Scan for the cell matching the given text and deliver its (x, y) coordinate at center. 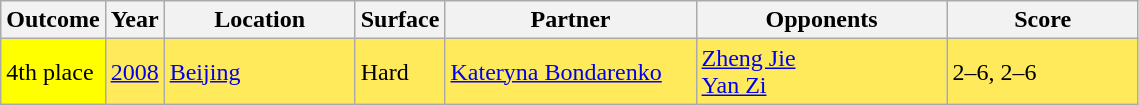
Score (1042, 20)
Hard (400, 72)
Beijing (260, 72)
Opponents (822, 20)
Location (260, 20)
Surface (400, 20)
Zheng Jie Yan Zi (822, 72)
2008 (134, 72)
2–6, 2–6 (1042, 72)
4th place (53, 72)
Year (134, 20)
Outcome (53, 20)
Partner (570, 20)
Kateryna Bondarenko (570, 72)
